Identify which cell holds the provided text, then report its (X, Y) central coordinate. 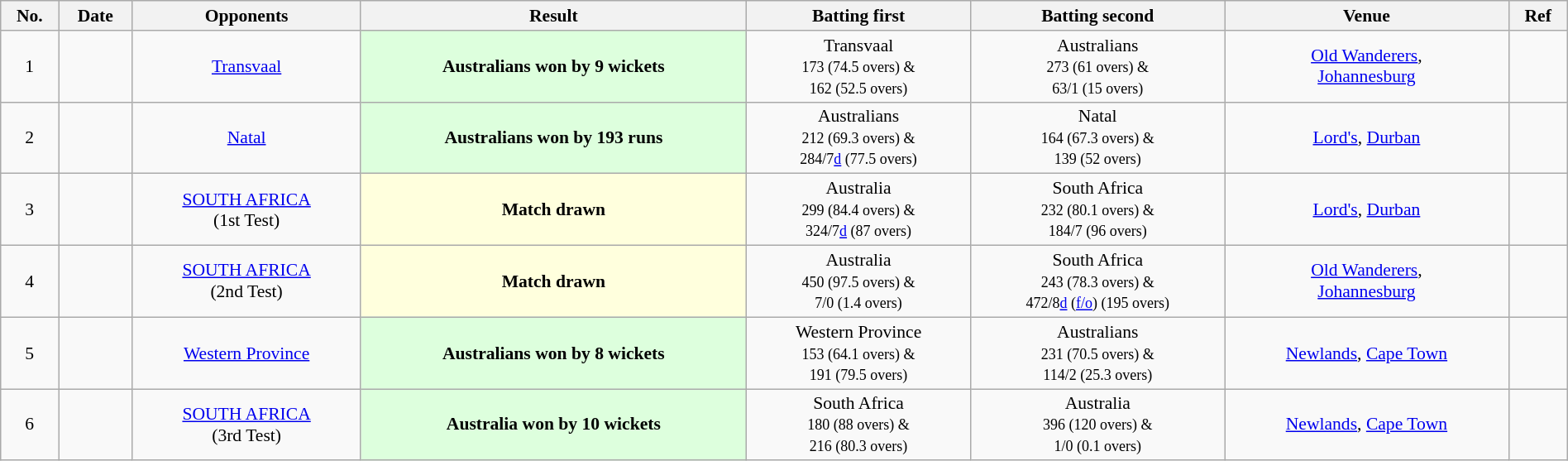
SOUTH AFRICA(3rd Test) (246, 425)
4 (30, 281)
Batting second (1098, 16)
Australians273 (61 overs) &63/1 (15 overs) (1098, 66)
3 (30, 210)
No. (30, 16)
Australians231 (70.5 overs) &114/2 (25.3 overs) (1098, 353)
Western Province153 (64.1 overs) &191 (79.5 overs) (858, 353)
Australians won by 8 wickets (553, 353)
South Africa180 (88 overs) &216 (80.3 overs) (858, 425)
5 (30, 353)
SOUTH AFRICA(2nd Test) (246, 281)
SOUTH AFRICA(1st Test) (246, 210)
Australia299 (84.4 overs) &324/7d (87 overs) (858, 210)
1 (30, 66)
2 (30, 137)
South Africa243 (78.3 overs) &472/8d (f/o) (195 overs) (1098, 281)
Transvaal (246, 66)
Natal (246, 137)
Transvaal173 (74.5 overs) &162 (52.5 overs) (858, 66)
Australians won by 193 runs (553, 137)
Natal164 (67.3 overs) &139 (52 overs) (1098, 137)
Australia450 (97.5 overs) &7/0 (1.4 overs) (858, 281)
6 (30, 425)
Australia396 (120 overs) &1/0 (0.1 overs) (1098, 425)
Opponents (246, 16)
Western Province (246, 353)
Australians won by 9 wickets (553, 66)
Australia won by 10 wickets (553, 425)
Ref (1538, 16)
South Africa232 (80.1 overs) &184/7 (96 overs) (1098, 210)
Batting first (858, 16)
Result (553, 16)
Venue (1366, 16)
Date (96, 16)
Australians212 (69.3 overs) &284/7d (77.5 overs) (858, 137)
